For the text-containing cell, return its midpoint in (x, y) coordinate format. 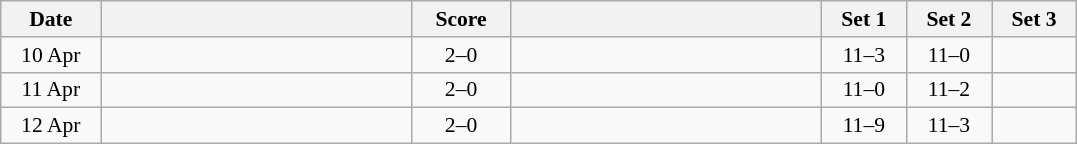
11 Apr (51, 90)
Date (51, 19)
Set 2 (948, 19)
11–9 (864, 126)
Score (461, 19)
Set 1 (864, 19)
10 Apr (51, 55)
Set 3 (1034, 19)
11–2 (948, 90)
12 Apr (51, 126)
